Output the (X, Y) coordinate of the center of the cell containing the given text.  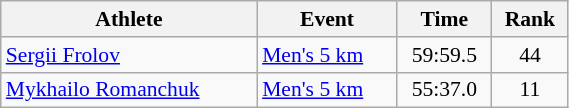
Time (444, 19)
44 (530, 55)
59:59.5 (444, 55)
Mykhailo Romanchuk (129, 90)
Sergii Frolov (129, 55)
Athlete (129, 19)
Rank (530, 19)
11 (530, 90)
Event (327, 19)
55:37.0 (444, 90)
